Find where the given text appears and provide that cell's center as [X, Y] coordinate. 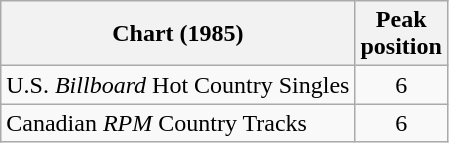
U.S. Billboard Hot Country Singles [178, 85]
Peakposition [401, 34]
Chart (1985) [178, 34]
Canadian RPM Country Tracks [178, 123]
